Scan for the cell matching the given text and deliver its [x, y] coordinate at center. 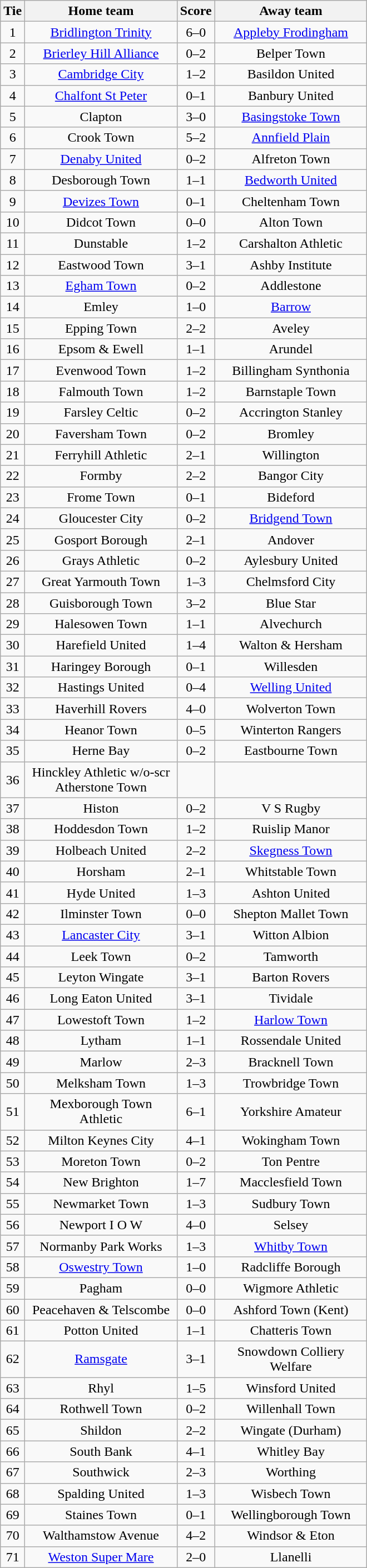
Snowdown Colliery Welfare [291, 1360]
20 [13, 434]
2 [13, 53]
Faversham Town [101, 434]
44 [13, 956]
10 [13, 222]
35 [13, 751]
Shepton Mallet Town [291, 914]
63 [13, 1388]
12 [13, 265]
Willington [291, 455]
6–0 [196, 32]
Addlestone [291, 286]
Dunstable [101, 243]
Herne Bay [101, 751]
3–0 [196, 117]
4 [13, 96]
57 [13, 1246]
Epsom & Ewell [101, 349]
11 [13, 243]
Bideford [291, 497]
Bridlington Trinity [101, 32]
Ferryhill Athletic [101, 455]
Bangor City [291, 476]
Wingate (Durham) [291, 1430]
25 [13, 539]
Leek Town [101, 956]
Emley [101, 307]
Ramsgate [101, 1360]
Frome Town [101, 497]
46 [13, 999]
Newport I O W [101, 1225]
64 [13, 1409]
Ilminster Town [101, 914]
Gosport Borough [101, 539]
24 [13, 518]
Winsford United [291, 1388]
Selsey [291, 1225]
16 [13, 349]
56 [13, 1225]
49 [13, 1062]
Trowbridge Town [291, 1083]
47 [13, 1020]
Tie [13, 11]
Hoddesdon Town [101, 829]
Devizes Town [101, 201]
Rhyl [101, 1388]
31 [13, 667]
Walthamstow Avenue [101, 1536]
Newmarket Town [101, 1204]
Appleby Frodingham [291, 32]
Denaby United [101, 159]
51 [13, 1112]
53 [13, 1161]
Away team [291, 11]
Worthing [291, 1472]
1–7 [196, 1183]
Holbeach United [101, 850]
Lytham [101, 1041]
Wellingborough Town [291, 1515]
9 [13, 201]
8 [13, 180]
Alvechurch [291, 624]
27 [13, 582]
Yorkshire Amateur [291, 1112]
71 [13, 1557]
Ashby Institute [291, 265]
58 [13, 1267]
Bedworth United [291, 180]
Moreton Town [101, 1161]
Guisborough Town [101, 603]
Barnstaple Town [291, 392]
17 [13, 370]
Harlow Town [291, 1020]
Great Yarmouth Town [101, 582]
Lancaster City [101, 935]
2–0 [196, 1557]
30 [13, 645]
7 [13, 159]
Weston Super Mare [101, 1557]
Alfreton Town [291, 159]
66 [13, 1451]
45 [13, 978]
Whitstable Town [291, 871]
Tividale [291, 999]
Aveley [291, 328]
33 [13, 709]
1 [13, 32]
Andover [291, 539]
Falmouth Town [101, 392]
Spalding United [101, 1494]
Chalfont St Peter [101, 96]
Desborough Town [101, 180]
5 [13, 117]
62 [13, 1360]
Gloucester City [101, 518]
Grays Athletic [101, 560]
Bracknell Town [291, 1062]
Macclesfield Town [291, 1183]
Milton Keynes City [101, 1140]
Accrington Stanley [291, 413]
52 [13, 1140]
Oswestry Town [101, 1267]
Haverhill Rovers [101, 709]
Wisbech Town [291, 1494]
3–2 [196, 603]
69 [13, 1515]
Lowestoft Town [101, 1020]
New Brighton [101, 1183]
3 [13, 74]
32 [13, 688]
Score [196, 11]
38 [13, 829]
Marlow [101, 1062]
26 [13, 560]
Haringey Borough [101, 667]
0–4 [196, 688]
Chelmsford City [291, 582]
Willenhall Town [291, 1409]
Winterton Rangers [291, 730]
Cambridge City [101, 74]
Eastbourne Town [291, 751]
Alton Town [291, 222]
Arundel [291, 349]
Heanor Town [101, 730]
Home team [101, 11]
Tamworth [291, 956]
Llanelli [291, 1557]
68 [13, 1494]
Formby [101, 476]
22 [13, 476]
19 [13, 413]
Welling United [291, 688]
Carshalton Athletic [291, 243]
Farsley Celtic [101, 413]
Histon [101, 808]
65 [13, 1430]
Whitby Town [291, 1246]
Bridgend Town [291, 518]
Wolverton Town [291, 709]
67 [13, 1472]
0–5 [196, 730]
Staines Town [101, 1515]
Harefield United [101, 645]
Hastings United [101, 688]
Radcliffe Borough [291, 1267]
Shildon [101, 1430]
Sudbury Town [291, 1204]
Cheltenham Town [291, 201]
V S Rugby [291, 808]
Basildon United [291, 74]
13 [13, 286]
48 [13, 1041]
Horsham [101, 871]
Ruislip Manor [291, 829]
Aylesbury United [291, 560]
36 [13, 780]
Blue Star [291, 603]
Basingstoke Town [291, 117]
Peacehaven & Telscombe [101, 1309]
14 [13, 307]
Crook Town [101, 138]
5–2 [196, 138]
61 [13, 1331]
Eastwood Town [101, 265]
23 [13, 497]
Skegness Town [291, 850]
Didcot Town [101, 222]
59 [13, 1288]
Walton & Hersham [291, 645]
29 [13, 624]
4–2 [196, 1536]
43 [13, 935]
Ashton United [291, 893]
Rossendale United [291, 1041]
Evenwood Town [101, 370]
Ton Pentre [291, 1161]
28 [13, 603]
Pagham [101, 1288]
41 [13, 893]
Epping Town [101, 328]
37 [13, 808]
Barton Rovers [291, 978]
Rothwell Town [101, 1409]
Southwick [101, 1472]
Melksham Town [101, 1083]
Egham Town [101, 286]
Chatteris Town [291, 1331]
Ashford Town (Kent) [291, 1309]
Willesden [291, 667]
Wigmore Athletic [291, 1288]
Windsor & Eton [291, 1536]
40 [13, 871]
Annfield Plain [291, 138]
Normanby Park Works [101, 1246]
70 [13, 1536]
Potton United [101, 1331]
Brierley Hill Alliance [101, 53]
1–5 [196, 1388]
Halesowen Town [101, 624]
50 [13, 1083]
39 [13, 850]
Clapton [101, 117]
Wokingham Town [291, 1140]
Long Eaton United [101, 999]
15 [13, 328]
Whitley Bay [291, 1451]
54 [13, 1183]
1–4 [196, 645]
Hinckley Athletic w/o-scr Atherstone Town [101, 780]
Mexborough Town Athletic [101, 1112]
South Bank [101, 1451]
6 [13, 138]
21 [13, 455]
60 [13, 1309]
Leyton Wingate [101, 978]
Banbury United [291, 96]
18 [13, 392]
Belper Town [291, 53]
34 [13, 730]
Hyde United [101, 893]
Barrow [291, 307]
6–1 [196, 1112]
Billingham Synthonia [291, 370]
42 [13, 914]
55 [13, 1204]
Bromley [291, 434]
Witton Albion [291, 935]
